Detect which cell encompasses the target text, then output its (x, y) center coordinate. 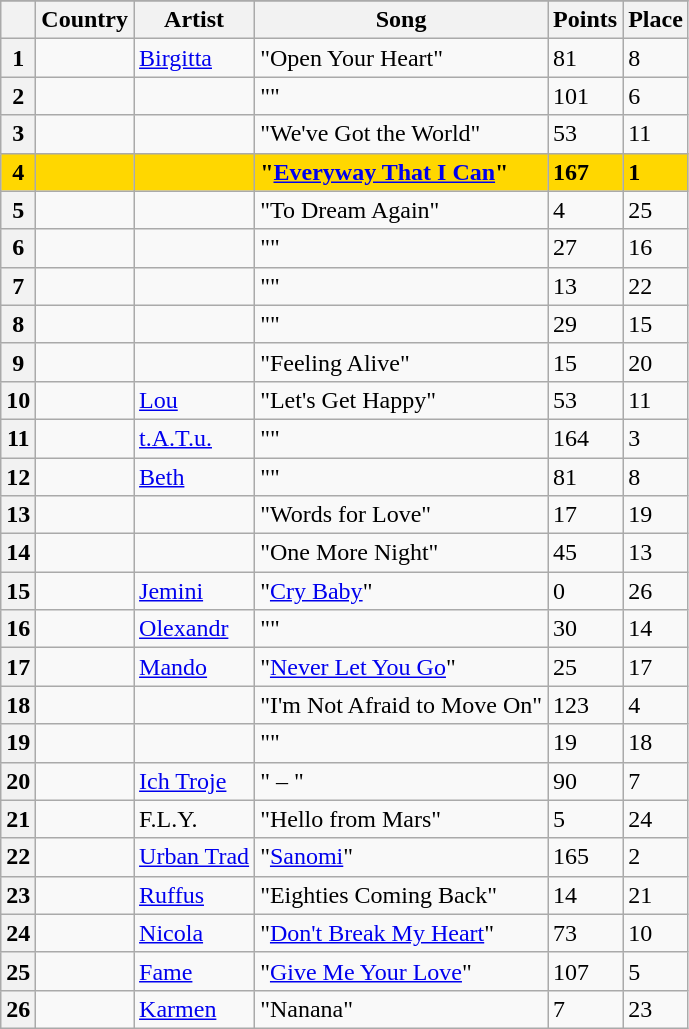
167 (586, 172)
"Don't Break My Heart" (402, 933)
Jemini (194, 591)
"Sanomi" (402, 857)
Artist (194, 20)
"Feeling Alive" (402, 362)
165 (586, 857)
Country (85, 20)
Beth (194, 477)
9 (18, 362)
73 (586, 933)
"Hello from Mars" (402, 819)
101 (586, 96)
Place (656, 20)
Fame (194, 971)
Lou (194, 400)
t.A.T.u. (194, 438)
" – " (402, 781)
F.L.Y. (194, 819)
Ich Troje (194, 781)
Birgitta (194, 58)
"Words for Love" (402, 515)
45 (586, 553)
123 (586, 705)
"To Dream Again" (402, 210)
164 (586, 438)
"We've Got the World" (402, 134)
30 (586, 629)
Nicola (194, 933)
"Never Let You Go" (402, 667)
27 (586, 248)
"Cry Baby" (402, 591)
Ruffus (194, 895)
Song (402, 20)
"Let's Get Happy" (402, 400)
"One More Night" (402, 553)
"I'm Not Afraid to Move On" (402, 705)
"Give Me Your Love" (402, 971)
Points (586, 20)
Karmen (194, 1009)
Mando (194, 667)
"Open Your Heart" (402, 58)
"Nanana" (402, 1009)
"Everyway That I Can" (402, 172)
Urban Trad (194, 857)
29 (586, 324)
12 (18, 477)
"Eighties Coming Back" (402, 895)
107 (586, 971)
0 (586, 591)
Olexandr (194, 629)
90 (586, 781)
